Pinpoint the cell where the given text exists, returning its (x, y) midpoint coordinate. 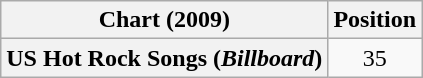
US Hot Rock Songs (Billboard) (164, 58)
Chart (2009) (164, 20)
35 (375, 58)
Position (375, 20)
